Identify which cell holds the provided text, then report its (x, y) central coordinate. 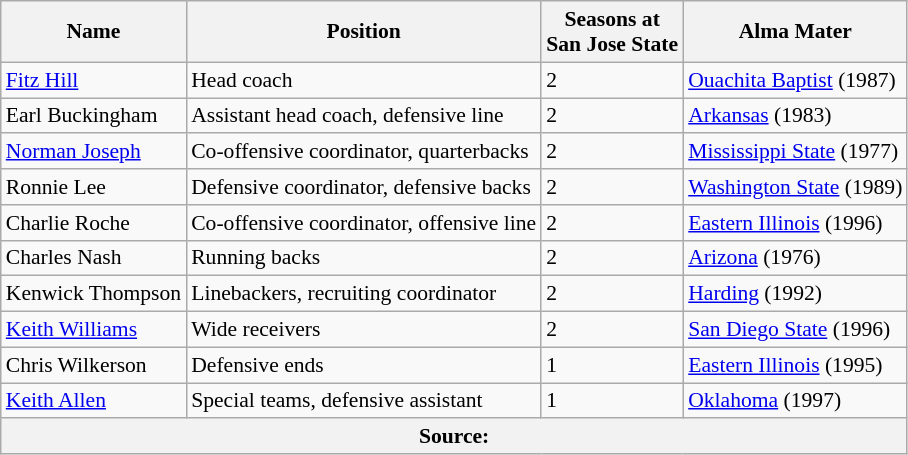
Position (364, 32)
Ronnie Lee (94, 187)
Charlie Roche (94, 223)
Name (94, 32)
Charles Nash (94, 258)
Ouachita Baptist (1987) (795, 80)
Keith Allen (94, 401)
Earl Buckingham (94, 116)
Wide receivers (364, 330)
Head coach (364, 80)
Washington State (1989) (795, 187)
Harding (1992) (795, 294)
Defensive coordinator, defensive backs (364, 187)
Mississippi State (1977) (795, 152)
Kenwick Thompson (94, 294)
Arizona (1976) (795, 258)
Oklahoma (1997) (795, 401)
Alma Mater (795, 32)
Running backs (364, 258)
Arkansas (1983) (795, 116)
Fitz Hill (94, 80)
Special teams, defensive assistant (364, 401)
Source: (454, 437)
Co-offensive coordinator, offensive line (364, 223)
Chris Wilkerson (94, 365)
Eastern Illinois (1996) (795, 223)
Norman Joseph (94, 152)
Keith Williams (94, 330)
Co-offensive coordinator, quarterbacks (364, 152)
Eastern Illinois (1995) (795, 365)
San Diego State (1996) (795, 330)
Linebackers, recruiting coordinator (364, 294)
Seasons atSan Jose State (612, 32)
Defensive ends (364, 365)
Assistant head coach, defensive line (364, 116)
